Determine the (x, y) coordinate at the center of the cell enclosing the given text.  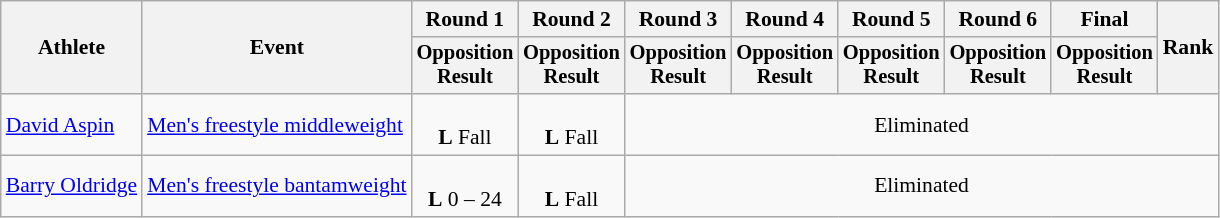
Event (276, 48)
Round 6 (998, 19)
Men's freestyle middleweight (276, 124)
L 0 – 24 (466, 186)
David Aspin (72, 124)
Round 4 (784, 19)
Round 1 (466, 19)
Round 5 (892, 19)
Athlete (72, 48)
Barry Oldridge (72, 186)
Round 3 (678, 19)
Round 2 (572, 19)
Men's freestyle bantamweight (276, 186)
Final (1104, 19)
Rank (1188, 48)
